Detect which cell encompasses the target text, then output its [X, Y] center coordinate. 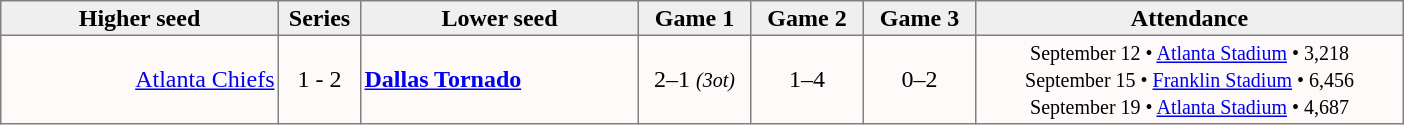
Atlanta Chiefs [140, 79]
1–4 [807, 79]
Dallas Tornado [500, 79]
0–2 [919, 79]
1 - 2 [319, 79]
2–1 (3ot) [694, 79]
Higher seed [140, 18]
Series [319, 18]
Game 3 [919, 18]
September 12 • Atlanta Stadium • 3,218September 15 • Franklin Stadium • 6,456September 19 • Atlanta Stadium • 4,687 [1190, 79]
Attendance [1190, 18]
Game 2 [807, 18]
Game 1 [694, 18]
Lower seed [500, 18]
